Locate the cell with the specified text and output its [x, y] center coordinate. 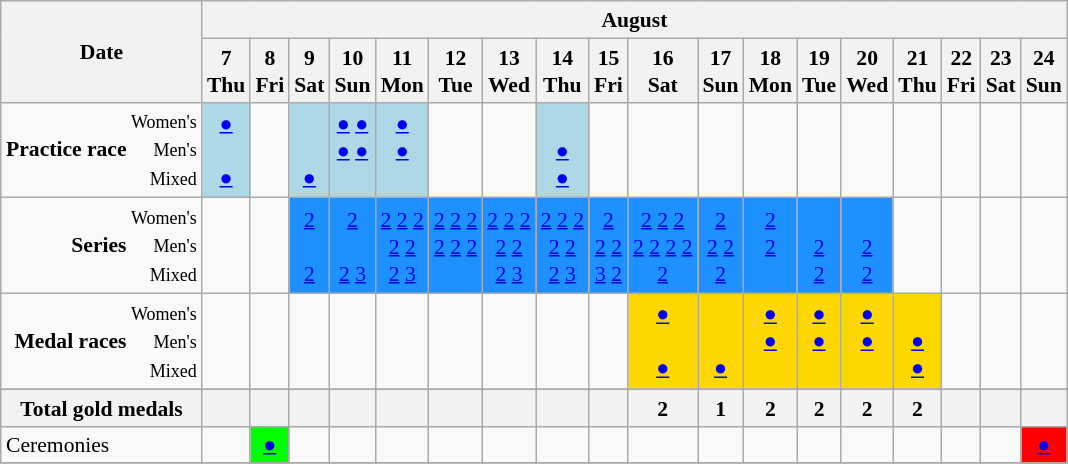
18Mon [770, 70]
2 2 2 2 2 2 2 2 [663, 246]
Ceremonies [102, 444]
Women'sMedal races Men'sMixed [102, 341]
2 2 2 2 [721, 246]
● ● ● ● [352, 150]
16Sat [663, 70]
13Wed [508, 70]
2 2 3 [352, 246]
2 2 2 2 2 2 [456, 246]
7Thu [226, 70]
9Sat [309, 70]
20Wed [867, 70]
17Sun [721, 70]
Women'sSeries Men'sMixed [102, 246]
11Mon [402, 70]
14Thu [562, 70]
Women'sPractice race Men'sMixed [102, 150]
Total gold medals [102, 408]
12Tue [456, 70]
21Thu [918, 70]
1 [721, 408]
19Tue [819, 70]
August [634, 20]
8Fri [270, 70]
10Sun [352, 70]
2 2 2 3 2 [608, 246]
Date [102, 52]
22Fri [962, 70]
23Sat [1001, 70]
24Sun [1044, 70]
15Fri [608, 70]
